Search for the cell housing the specified text and yield its [x, y] center coordinate. 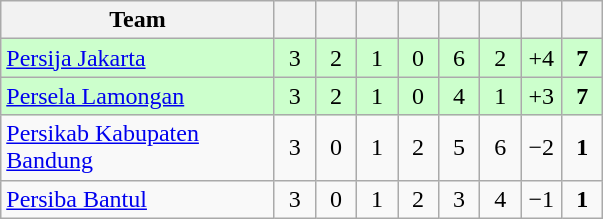
−1 [542, 199]
Persela Lamongan [138, 96]
+3 [542, 96]
5 [460, 148]
Persikab Kabupaten Bandung [138, 148]
Persiba Bantul [138, 199]
Persija Jakarta [138, 58]
−2 [542, 148]
Team [138, 20]
+4 [542, 58]
